Output the (X, Y) coordinate of the center of the cell containing the given text.  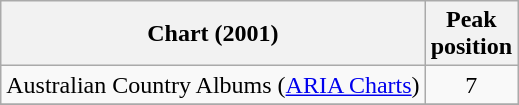
7 (471, 85)
Australian Country Albums (ARIA Charts) (213, 85)
Chart (2001) (213, 34)
Peakposition (471, 34)
